Find where the given text appears and provide that cell's center as [x, y] coordinate. 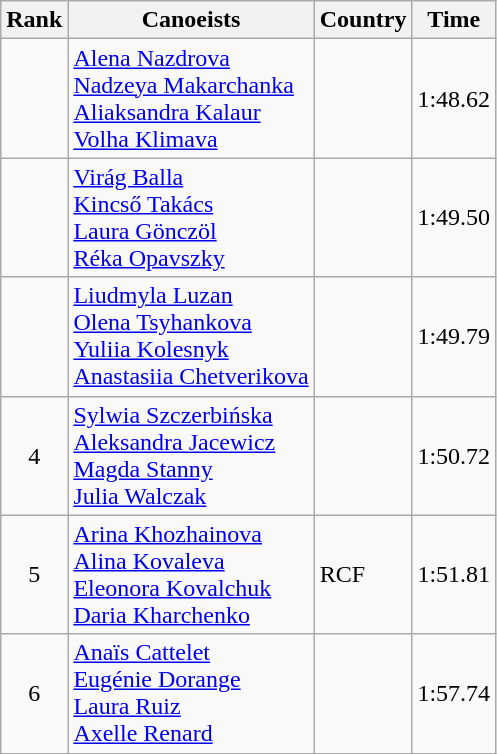
1:49.50 [454, 218]
4 [34, 456]
Time [454, 20]
Canoeists [191, 20]
5 [34, 574]
Alena NazdrovaNadzeya MakarchankaAliaksandra KalaurVolha Klimava [191, 98]
1:50.72 [454, 456]
Liudmyla LuzanOlena TsyhankovaYuliia KolesnykAnastasiia Chetverikova [191, 336]
Arina KhozhainovaAlina KovalevaEleonora KovalchukDaria Kharchenko [191, 574]
1:49.79 [454, 336]
Country [363, 20]
1:51.81 [454, 574]
6 [34, 694]
Virág BallaKincső TakácsLaura GönczölRéka Opavszky [191, 218]
Anaïs CatteletEugénie DorangeLaura RuizAxelle Renard [191, 694]
1:48.62 [454, 98]
RCF [363, 574]
1:57.74 [454, 694]
Rank [34, 20]
Sylwia SzczerbińskaAleksandra JacewiczMagda StannyJulia Walczak [191, 456]
